Return the (X, Y) coordinate for the center point of the cell that contains the specified text.  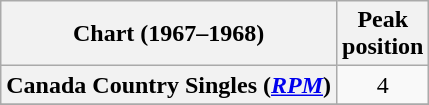
4 (383, 85)
Canada Country Singles (RPM) (169, 85)
Chart (1967–1968) (169, 34)
Peakposition (383, 34)
